Capture the cell that displays the provided text and extract its [X, Y] central coordinate. 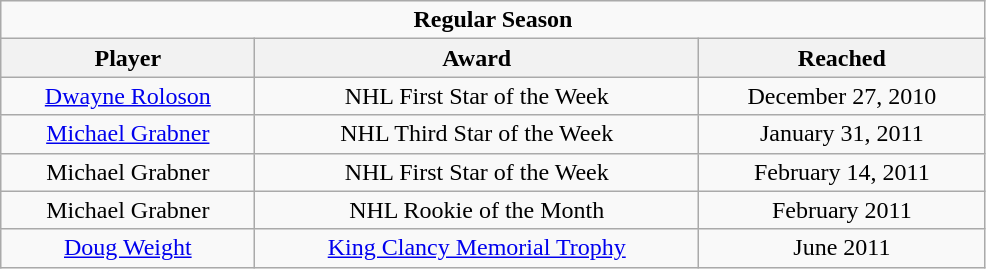
NHL Rookie of the Month [477, 210]
December 27, 2010 [842, 96]
Player [128, 58]
June 2011 [842, 248]
Award [477, 58]
January 31, 2011 [842, 134]
NHL Third Star of the Week [477, 134]
Regular Season [493, 20]
Doug Weight [128, 248]
Reached [842, 58]
February 14, 2011 [842, 172]
Dwayne Roloson [128, 96]
King Clancy Memorial Trophy [477, 248]
February 2011 [842, 210]
